Identify which cell holds the provided text, then report its (X, Y) central coordinate. 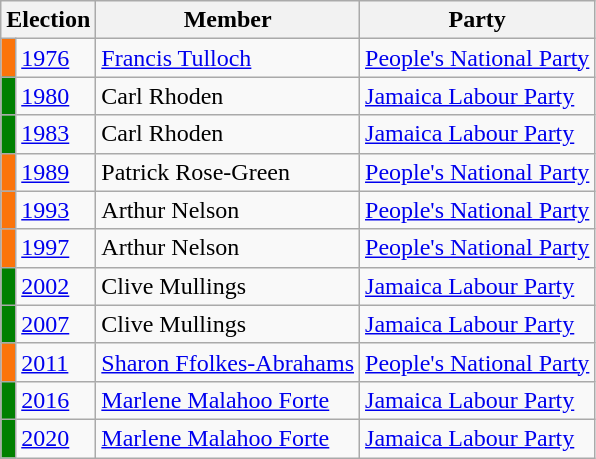
Sharon Ffolkes-Abrahams (228, 362)
Election (48, 20)
Patrick Rose-Green (228, 172)
1983 (56, 134)
1989 (56, 172)
1976 (56, 58)
2002 (56, 286)
Francis Tulloch (228, 58)
2011 (56, 362)
Member (228, 20)
2007 (56, 324)
1997 (56, 248)
1993 (56, 210)
2020 (56, 438)
1980 (56, 96)
Party (478, 20)
2016 (56, 400)
